Capture the cell that displays the provided text and extract its (x, y) central coordinate. 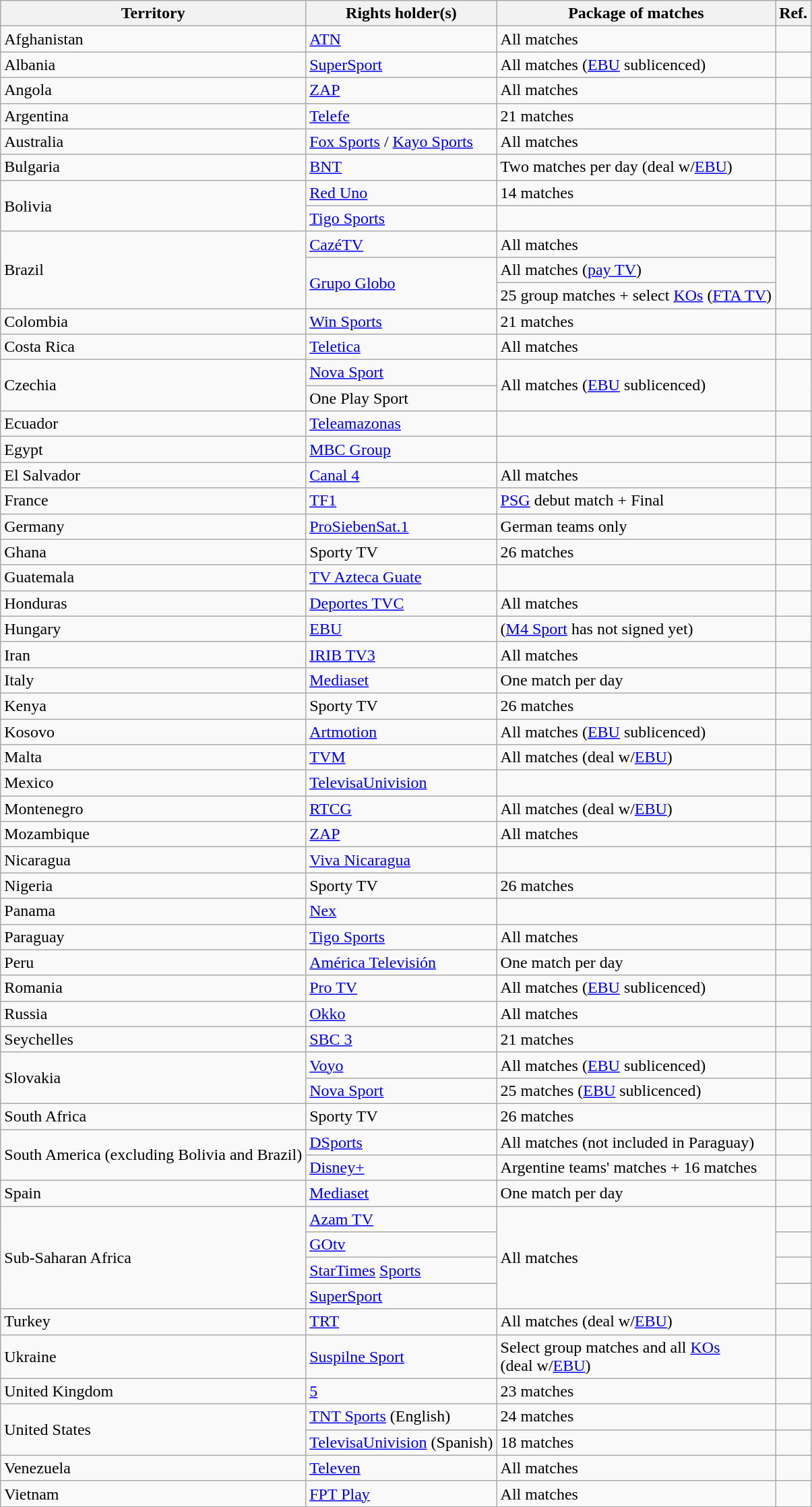
Venezuela (154, 1468)
DSports (402, 1142)
RTCG (402, 809)
Red Uno (402, 193)
South Africa (154, 1116)
TNT Sports (English) (402, 1417)
Artmotion (402, 731)
EBU (402, 629)
United States (154, 1429)
25 matches (EBU sublicenced) (636, 1090)
GOtv (402, 1245)
BNT (402, 167)
Sub-Saharan Africa (154, 1258)
ATN (402, 39)
France (154, 501)
Package of matches (636, 13)
18 matches (636, 1442)
One Play Sport (402, 398)
Spain (154, 1194)
Germany (154, 526)
TVM (402, 758)
Honduras (154, 603)
24 matches (636, 1417)
Ref. (794, 13)
TV Azteca Guate (402, 578)
Albania (154, 65)
Select group matches and all KOs(deal w/EBU) (636, 1356)
Fox Sports / Kayo Sports (402, 142)
Okko (402, 1014)
Televen (402, 1468)
Suspilne Sport (402, 1356)
Australia (154, 142)
TRT (402, 1322)
Montenegro (154, 809)
Vietnam (154, 1494)
Territory (154, 13)
Italy (154, 680)
Romania (154, 988)
5 (402, 1391)
Azam TV (402, 1219)
MBC Group (402, 450)
Ukraine (154, 1356)
Egypt (154, 450)
Pro TV (402, 988)
Nigeria (154, 886)
Kosovo (154, 731)
Bulgaria (154, 167)
Iran (154, 654)
PSG debut match + Final (636, 501)
SBC 3 (402, 1039)
German teams only (636, 526)
Seychelles (154, 1039)
El Salvador (154, 475)
14 matches (636, 193)
Win Sports (402, 321)
Canal 4 (402, 475)
StarTimes Sports (402, 1270)
United Kingdom (154, 1391)
Bolivia (154, 206)
Peru (154, 962)
Argentina (154, 116)
Viva Nicaragua (402, 860)
Hungary (154, 629)
Colombia (154, 321)
Kenya (154, 706)
FPT Play (402, 1494)
ProSiebenSat.1 (402, 526)
Two matches per day (deal w/EBU) (636, 167)
25 group matches + select KOs (FTA TV) (636, 295)
Telefe (402, 116)
Malta (154, 758)
All matches (not included in Paraguay) (636, 1142)
Nex (402, 911)
Costa Rica (154, 347)
Rights holder(s) (402, 13)
TelevisaUnivision (Spanish) (402, 1442)
TF1 (402, 501)
Ghana (154, 552)
Czechia (154, 386)
Turkey (154, 1322)
Grupo Globo (402, 282)
CazéTV (402, 244)
Angola (154, 90)
Paraguay (154, 937)
(M4 Sport has not signed yet) (636, 629)
América Televisión (402, 962)
Nicaragua (154, 860)
Mozambique (154, 834)
Deportes TVC (402, 603)
Teleamazonas (402, 424)
South America (excluding Bolivia and Brazil) (154, 1155)
Mexico (154, 783)
Guatemala (154, 578)
23 matches (636, 1391)
Slovakia (154, 1078)
Argentine teams' matches + 16 matches (636, 1168)
Ecuador (154, 424)
Brazil (154, 270)
Teletica (402, 347)
All matches (pay TV) (636, 270)
TelevisaUnivision (402, 783)
Voyo (402, 1065)
IRIB TV3 (402, 654)
Disney+ (402, 1168)
Russia (154, 1014)
Afghanistan (154, 39)
Panama (154, 911)
